Capture the cell that displays the provided text and extract its (x, y) central coordinate. 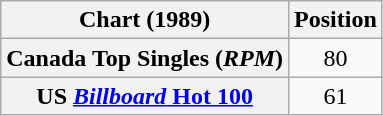
61 (336, 96)
Position (336, 20)
Canada Top Singles (RPM) (145, 58)
80 (336, 58)
US Billboard Hot 100 (145, 96)
Chart (1989) (145, 20)
